Detect which cell encompasses the target text, then output its [X, Y] center coordinate. 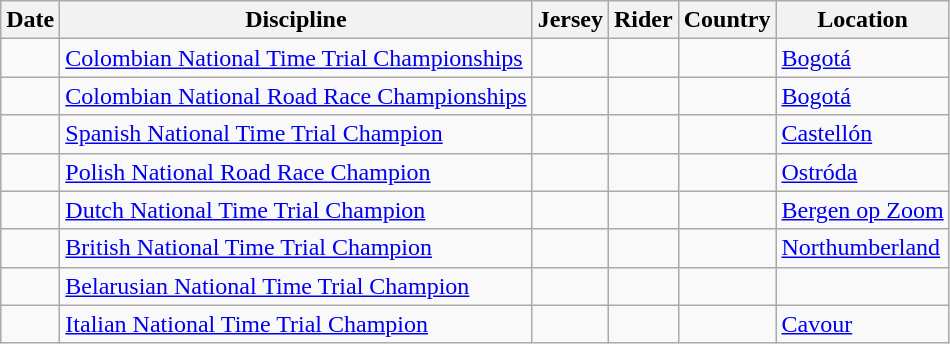
Colombian National Road Race Championships [296, 96]
Colombian National Time Trial Championships [296, 58]
Discipline [296, 20]
British National Time Trial Champion [296, 248]
Belarusian National Time Trial Champion [296, 286]
Polish National Road Race Champion [296, 172]
Location [862, 20]
Bergen op Zoom [862, 210]
Date [30, 20]
Jersey [570, 20]
Dutch National Time Trial Champion [296, 210]
Ostróda [862, 172]
Country [727, 20]
Italian National Time Trial Champion [296, 324]
Northumberland [862, 248]
Cavour [862, 324]
Spanish National Time Trial Champion [296, 134]
Rider [643, 20]
Castellón [862, 134]
